Return the (x, y) coordinate for the center point of the cell that contains the specified text.  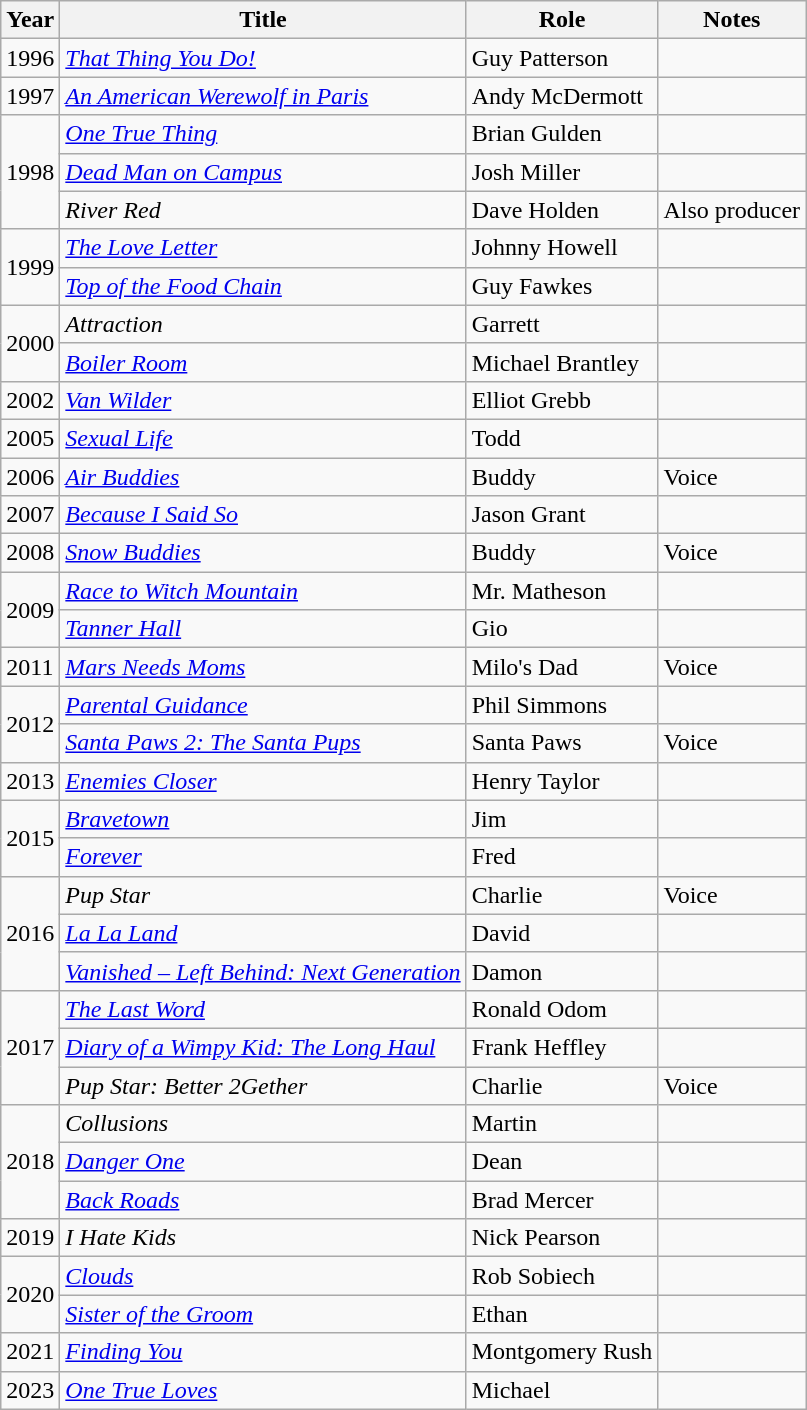
Guy Patterson (562, 58)
1997 (30, 96)
Race to Witch Mountain (263, 591)
2015 (30, 838)
Montgomery Rush (562, 1352)
Tanner Hall (263, 629)
Fred (562, 857)
One True Loves (263, 1390)
2020 (30, 1295)
Title (263, 20)
2016 (30, 933)
Mars Needs Moms (263, 667)
Bravetown (263, 819)
2013 (30, 781)
One True Thing (263, 134)
2018 (30, 1162)
Milo's Dad (562, 667)
Martin (562, 1124)
Guy Fawkes (562, 286)
Elliot Grebb (562, 400)
2000 (30, 343)
Todd (562, 438)
Johnny Howell (562, 248)
Andy McDermott (562, 96)
Clouds (263, 1276)
Because I Said So (263, 515)
That Thing You Do! (263, 58)
Michael Brantley (562, 362)
Dave Holden (562, 210)
Attraction (263, 324)
Santa Paws (562, 743)
Air Buddies (263, 477)
The Last Word (263, 1009)
2005 (30, 438)
Finding You (263, 1352)
Also producer (732, 210)
Dead Man on Campus (263, 172)
2017 (30, 1047)
Sister of the Groom (263, 1314)
2009 (30, 610)
Jim (562, 819)
Mr. Matheson (562, 591)
2008 (30, 553)
Pup Star: Better 2Gether (263, 1085)
David (562, 933)
Garrett (562, 324)
Collusions (263, 1124)
2006 (30, 477)
2021 (30, 1352)
La La Land (263, 933)
Frank Heffley (562, 1047)
Jason Grant (562, 515)
Ethan (562, 1314)
Josh Miller (562, 172)
River Red (263, 210)
2011 (30, 667)
2023 (30, 1390)
Van Wilder (263, 400)
Henry Taylor (562, 781)
Danger One (263, 1162)
Notes (732, 20)
Vanished – Left Behind: Next Generation (263, 971)
Brad Mercer (562, 1200)
1996 (30, 58)
Sexual Life (263, 438)
Snow Buddies (263, 553)
Back Roads (263, 1200)
Dean (562, 1162)
Forever (263, 857)
Rob Sobiech (562, 1276)
Brian Gulden (562, 134)
Parental Guidance (263, 705)
1999 (30, 267)
Year (30, 20)
An American Werewolf in Paris (263, 96)
Role (562, 20)
2002 (30, 400)
1998 (30, 172)
Nick Pearson (562, 1238)
Boiler Room (263, 362)
Pup Star (263, 895)
Damon (562, 971)
Ronald Odom (562, 1009)
2007 (30, 515)
Enemies Closer (263, 781)
2019 (30, 1238)
I Hate Kids (263, 1238)
Phil Simmons (562, 705)
The Love Letter (263, 248)
Diary of a Wimpy Kid: The Long Haul (263, 1047)
Gio (562, 629)
Santa Paws 2: The Santa Pups (263, 743)
2012 (30, 724)
Top of the Food Chain (263, 286)
Michael (562, 1390)
